Identify which cell holds the provided text, then report its (x, y) central coordinate. 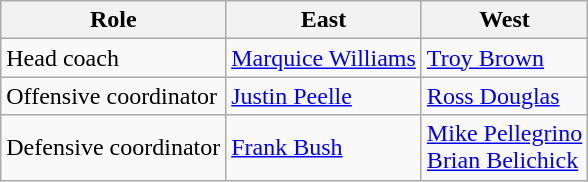
Offensive coordinator (114, 96)
East (324, 20)
Troy Brown (504, 58)
Mike PellegrinoBrian Belichick (504, 148)
Ross Douglas (504, 96)
Marquice Williams (324, 58)
West (504, 20)
Frank Bush (324, 148)
Defensive coordinator (114, 148)
Role (114, 20)
Head coach (114, 58)
Justin Peelle (324, 96)
